Detect which cell encompasses the target text, then output its [x, y] center coordinate. 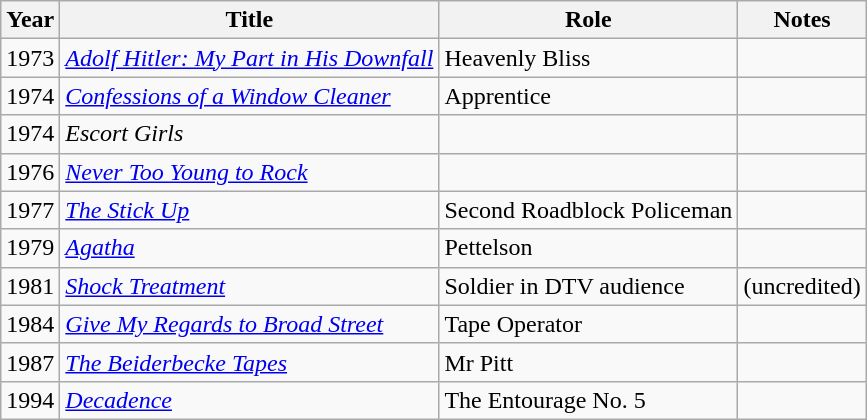
Escort Girls [250, 134]
Adolf Hitler: My Part in His Downfall [250, 58]
1979 [30, 248]
1977 [30, 210]
The Stick Up [250, 210]
Confessions of a Window Cleaner [250, 96]
1994 [30, 400]
1973 [30, 58]
Never Too Young to Rock [250, 172]
Tape Operator [588, 324]
Soldier in DTV audience [588, 286]
Role [588, 20]
1987 [30, 362]
Pettelson [588, 248]
Agatha [250, 248]
Mr Pitt [588, 362]
Shock Treatment [250, 286]
The Entourage No. 5 [588, 400]
Decadence [250, 400]
Heavenly Bliss [588, 58]
The Beiderbecke Tapes [250, 362]
Notes [802, 20]
1976 [30, 172]
1981 [30, 286]
Second Roadblock Policeman [588, 210]
(uncredited) [802, 286]
Year [30, 20]
Apprentice [588, 96]
1984 [30, 324]
Title [250, 20]
Give My Regards to Broad Street [250, 324]
